Output the [x, y] coordinate of the center of the cell containing the given text.  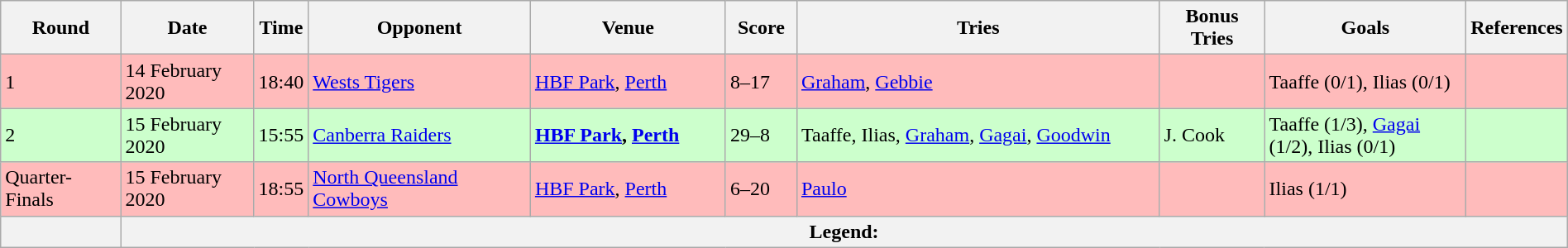
1 [61, 81]
18:55 [281, 188]
Quarter-Finals [61, 188]
Taaffe, Ilias, Graham, Gagai, Goodwin [978, 136]
Taaffe (1/3), Gagai (1/2), Ilias (0/1) [1365, 136]
Goals [1365, 28]
Score [761, 28]
Canberra Raiders [420, 136]
Tries [978, 28]
Ilias (1/1) [1365, 188]
6–20 [761, 188]
2 [61, 136]
8–17 [761, 81]
29–8 [761, 136]
15:55 [281, 136]
North Queensland Cowboys [420, 188]
Graham, Gebbie [978, 81]
Round [61, 28]
J. Cook [1212, 136]
Time [281, 28]
References [1517, 28]
Venue [628, 28]
Wests Tigers [420, 81]
18:40 [281, 81]
Paulo [978, 188]
14 February 2020 [187, 81]
Opponent [420, 28]
Date [187, 28]
Bonus Tries [1212, 28]
Legend: [844, 231]
Taaffe (0/1), Ilias (0/1) [1365, 81]
